Find where the given text appears and provide that cell's center as [X, Y] coordinate. 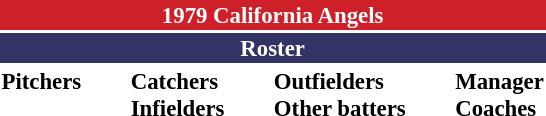
Roster [272, 48]
1979 California Angels [272, 15]
